Identify which cell holds the provided text, then report its [X, Y] central coordinate. 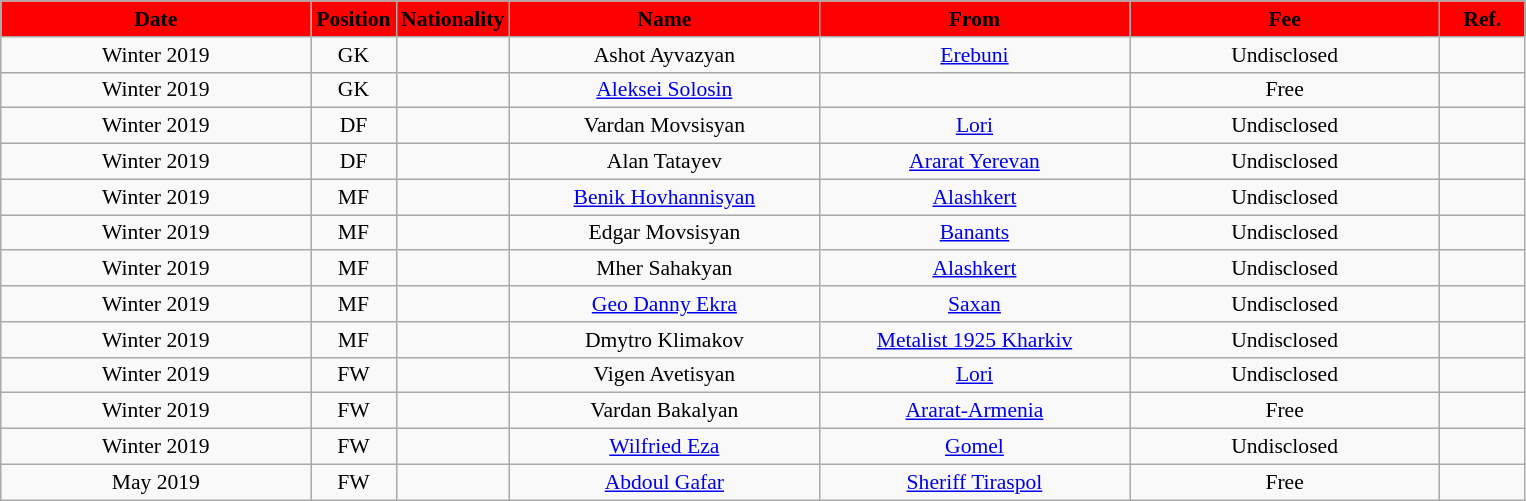
Alan Tatayev [664, 162]
Geo Danny Ekra [664, 304]
Abdoul Gafar [664, 482]
Vardan Bakalyan [664, 411]
Erebuni [974, 55]
Saxan [974, 304]
Ararat Yerevan [974, 162]
Name [664, 19]
Aleksei Solosin [664, 90]
Wilfried Eza [664, 447]
Ararat-Armenia [974, 411]
Position [354, 19]
Date [156, 19]
Vigen Avetisyan [664, 375]
Ref. [1482, 19]
Gomel [974, 447]
Sheriff Tiraspol [974, 482]
May 2019 [156, 482]
Vardan Movsisyan [664, 126]
Benik Hovhannisyan [664, 197]
Fee [1285, 19]
Dmytro Klimakov [664, 340]
Metalist 1925 Kharkiv [974, 340]
Nationality [452, 19]
Edgar Movsisyan [664, 233]
Ashot Ayvazyan [664, 55]
From [974, 19]
Banants [974, 233]
Mher Sahakyan [664, 269]
